Identify which cell holds the provided text, then report its [X, Y] central coordinate. 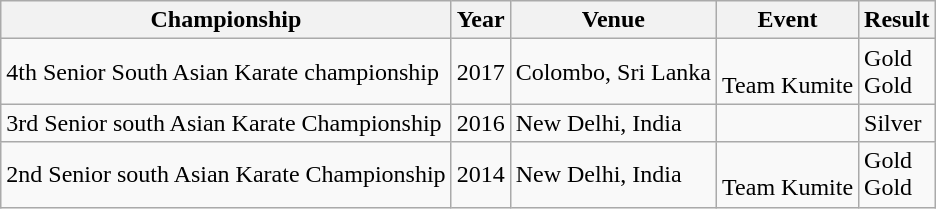
Event [788, 20]
Colombo, Sri Lanka [613, 72]
Year [480, 20]
Championship [226, 20]
2nd Senior south Asian Karate Championship [226, 174]
Result [897, 20]
3rd Senior south Asian Karate Championship [226, 123]
4th Senior South Asian Karate championship [226, 72]
2017 [480, 72]
2016 [480, 123]
Venue [613, 20]
2014 [480, 174]
Silver [897, 123]
